Locate the cell with the specified text and output its (X, Y) center coordinate. 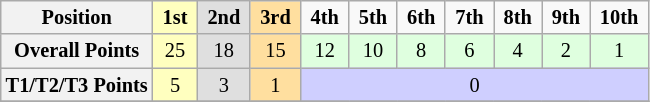
3rd (275, 17)
9th (566, 17)
6 (469, 51)
0 (475, 85)
25 (176, 51)
8th (518, 17)
2 (566, 51)
T1/T2/T3 Points (77, 85)
Position (77, 17)
4 (518, 51)
10th (619, 17)
6th (421, 17)
10 (373, 51)
7th (469, 17)
5th (373, 17)
Overall Points (77, 51)
5 (176, 85)
2nd (224, 17)
1st (176, 17)
18 (224, 51)
15 (275, 51)
12 (325, 51)
4th (325, 17)
3 (224, 85)
8 (421, 51)
